Return [X, Y] of the center of cell containing provided text 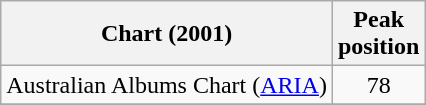
Chart (2001) [167, 34]
78 [378, 85]
Australian Albums Chart (ARIA) [167, 85]
Peakposition [378, 34]
